Detect which cell encompasses the target text, then output its (x, y) center coordinate. 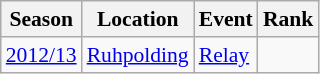
2012/13 (42, 55)
Season (42, 19)
Rank (288, 19)
Location (138, 19)
Event (226, 19)
Relay (226, 55)
Ruhpolding (138, 55)
